Identify which cell holds the provided text, then report its (X, Y) central coordinate. 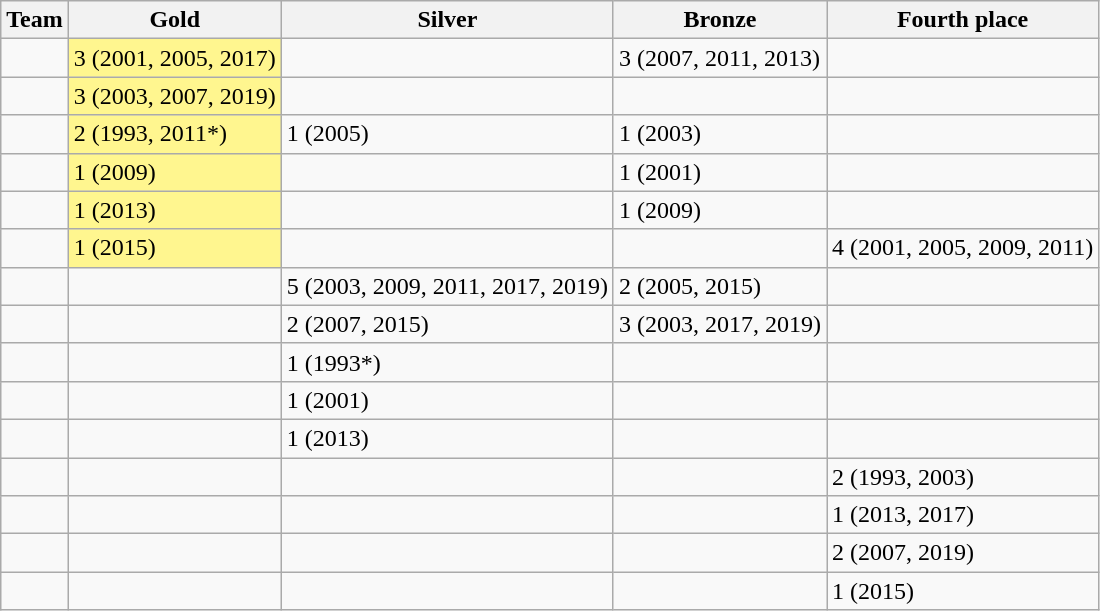
1 (2003) (720, 134)
3 (2001, 2005, 2017) (174, 58)
2 (2005, 2015) (720, 286)
3 (2003, 2017, 2019) (720, 324)
2 (2007, 2015) (447, 324)
1 (2005) (447, 134)
2 (2007, 2019) (963, 553)
5 (2003, 2009, 2011, 2017, 2019) (447, 286)
4 (2001, 2005, 2009, 2011) (963, 248)
Bronze (720, 20)
3 (2003, 2007, 2019) (174, 96)
1 (1993*) (447, 362)
2 (1993, 2003) (963, 477)
3 (2007, 2011, 2013) (720, 58)
Fourth place (963, 20)
1 (2013, 2017) (963, 515)
Silver (447, 20)
Gold (174, 20)
Team (35, 20)
2 (1993, 2011*) (174, 134)
